From the cell containing the given text, extract its center point as (x, y) coordinate. 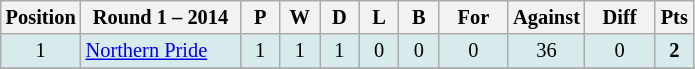
Round 1 – 2014 (161, 17)
36 (546, 51)
Diff (620, 17)
Against (546, 17)
For (474, 17)
B (419, 17)
P (260, 17)
Pts (674, 17)
2 (674, 51)
Position (41, 17)
L (379, 17)
Northern Pride (161, 51)
D (340, 17)
W (300, 17)
